Provide the (x, y) coordinate of the cell's center where the given text is located.  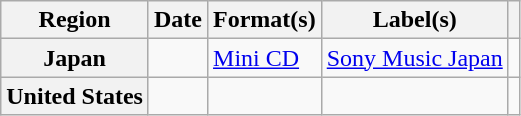
Label(s) (414, 20)
Sony Music Japan (414, 58)
United States (75, 96)
Date (178, 20)
Japan (75, 58)
Mini CD (265, 58)
Format(s) (265, 20)
Region (75, 20)
